Locate the cell with the specified text and output its [X, Y] center coordinate. 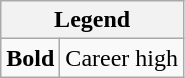
Legend [92, 20]
Career high [122, 58]
Bold [30, 58]
